Determine the [X, Y] coordinate at the center of the cell enclosing the given text.  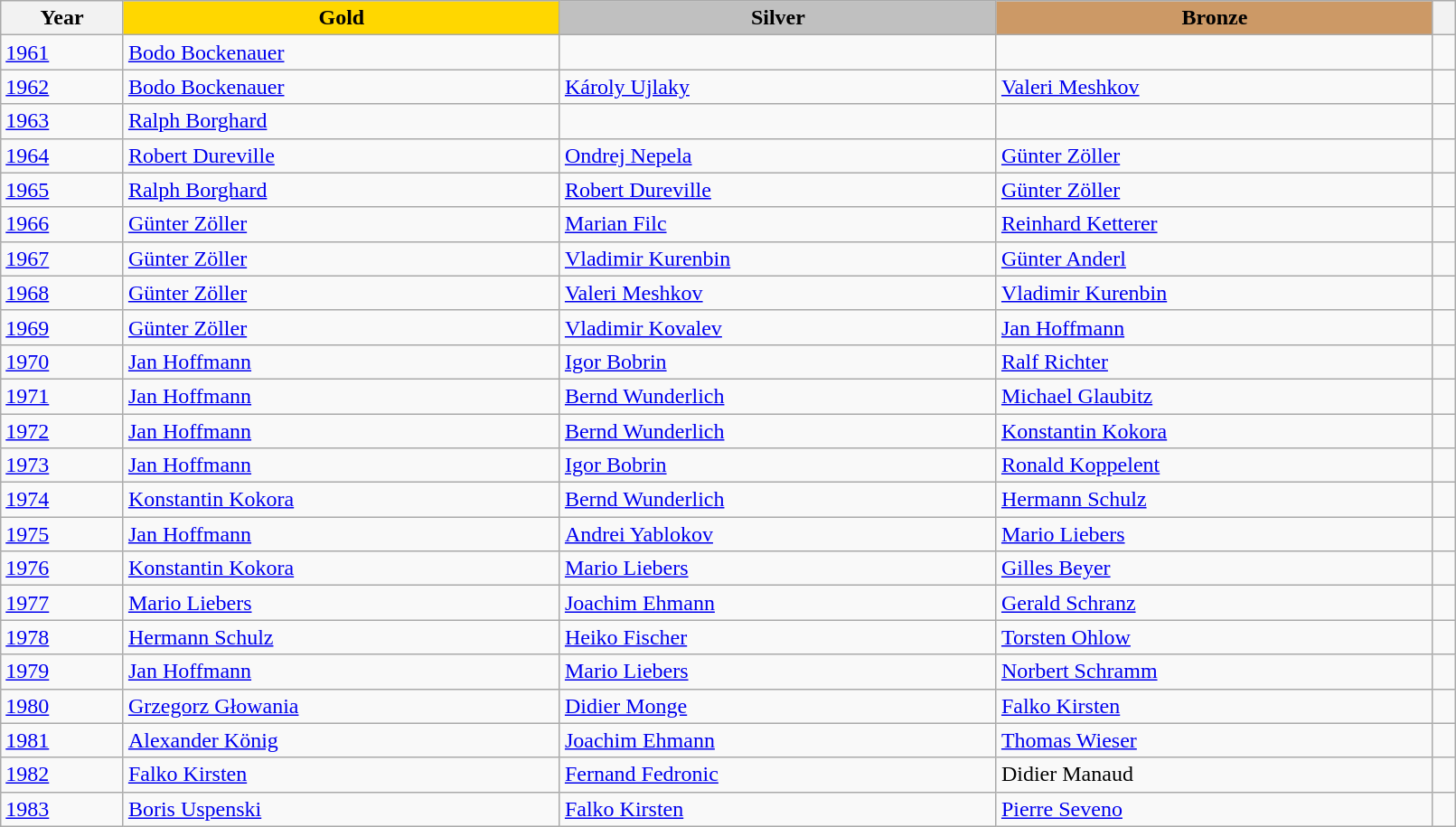
1973 [62, 465]
1983 [62, 809]
Fernand Fedronic [777, 775]
1971 [62, 396]
Gilles Beyer [1215, 569]
Norbert Schramm [1215, 672]
1970 [62, 362]
Silver [777, 18]
Gerald Schranz [1215, 603]
1966 [62, 224]
Pierre Seveno [1215, 809]
Thomas Wieser [1215, 740]
Grzegorz Głowania [342, 706]
Year [62, 18]
Heiko Fischer [777, 637]
1972 [62, 431]
1981 [62, 740]
1979 [62, 672]
1982 [62, 775]
1961 [62, 52]
Vladimir Kovalev [777, 327]
Torsten Ohlow [1215, 637]
Didier Monge [777, 706]
1974 [62, 500]
1962 [62, 87]
Bronze [1215, 18]
1977 [62, 603]
Boris Uspenski [342, 809]
1967 [62, 258]
1969 [62, 327]
Ralf Richter [1215, 362]
Gold [342, 18]
1968 [62, 293]
1980 [62, 706]
Reinhard Ketterer [1215, 224]
Didier Manaud [1215, 775]
Andrei Yablokov [777, 534]
1964 [62, 155]
Marian Filc [777, 224]
1976 [62, 569]
Alexander König [342, 740]
1975 [62, 534]
Károly Ujlaky [777, 87]
1963 [62, 121]
Ronald Koppelent [1215, 465]
1965 [62, 190]
1978 [62, 637]
Günter Anderl [1215, 258]
Michael Glaubitz [1215, 396]
Ondrej Nepela [777, 155]
